Output the [X, Y] coordinate of the center of the cell containing the given text.  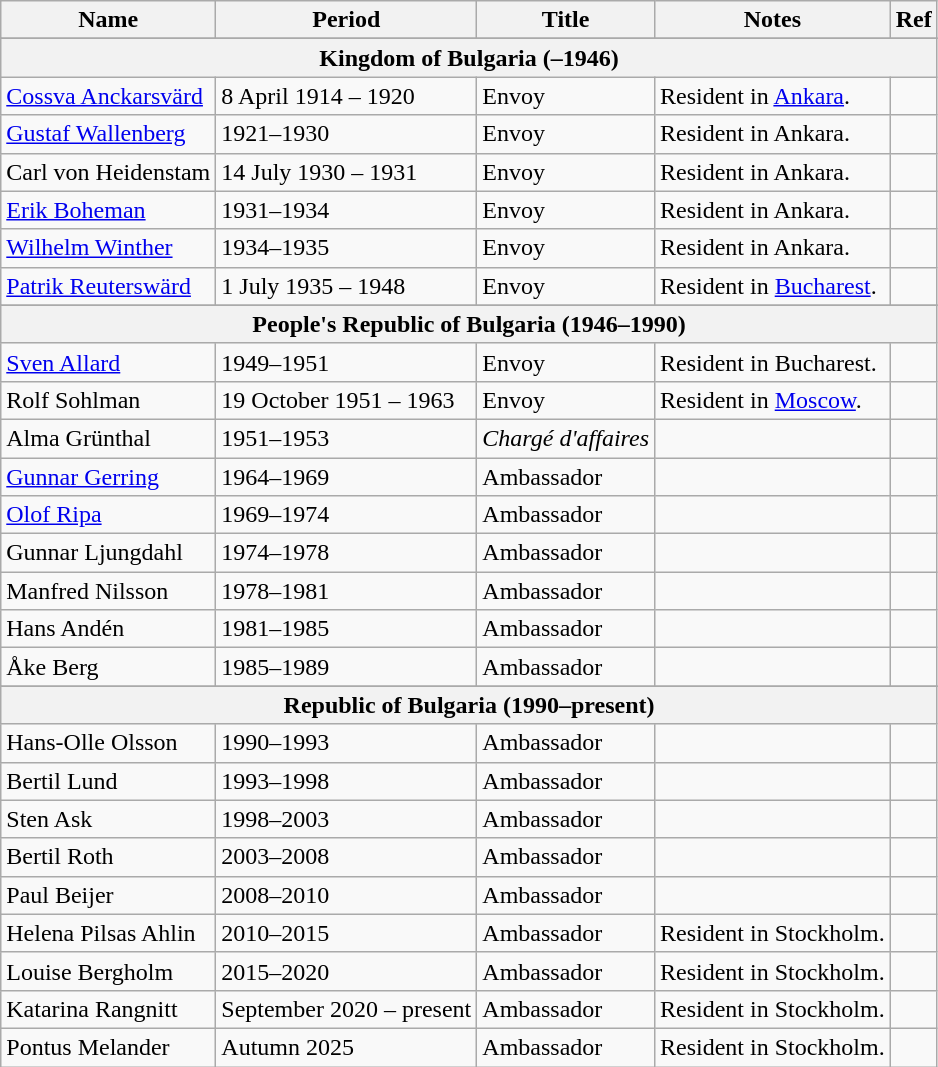
Helena Pilsas Ahlin [108, 933]
Gunnar Ljungdahl [108, 553]
Name [108, 20]
14 July 1930 – 1931 [346, 172]
Olof Ripa [108, 515]
Ref [914, 20]
Patrik Reuterswärd [108, 286]
1931–1934 [346, 210]
Chargé d'affaires [566, 438]
Resident in Moscow. [773, 400]
1951–1953 [346, 438]
Bertil Roth [108, 857]
2010–2015 [346, 933]
Republic of Bulgaria (1990–present) [470, 705]
Wilhelm Winther [108, 248]
Åke Berg [108, 667]
Sten Ask [108, 819]
Cossva Anckarsvärd [108, 96]
2008–2010 [346, 895]
Bertil Lund [108, 781]
1949–1951 [346, 362]
Katarina Rangnitt [108, 1009]
Notes [773, 20]
1921–1930 [346, 134]
Title [566, 20]
Pontus Melander [108, 1047]
Carl von Heidenstam [108, 172]
2015–2020 [346, 971]
Autumn 2025 [346, 1047]
1 July 1935 – 1948 [346, 286]
1985–1989 [346, 667]
8 April 1914 – 1920 [346, 96]
Gunnar Gerring [108, 477]
Paul Beijer [108, 895]
Alma Grünthal [108, 438]
1964–1969 [346, 477]
1978–1981 [346, 591]
September 2020 – present [346, 1009]
Erik Boheman [108, 210]
Louise Bergholm [108, 971]
Manfred Nilsson [108, 591]
Kingdom of Bulgaria (–1946) [470, 58]
People's Republic of Bulgaria (1946–1990) [470, 324]
Rolf Sohlman [108, 400]
1990–1993 [346, 743]
1981–1985 [346, 629]
Hans-Olle Olsson [108, 743]
Hans Andén [108, 629]
19 October 1951 – 1963 [346, 400]
1974–1978 [346, 553]
1993–1998 [346, 781]
1969–1974 [346, 515]
1998–2003 [346, 819]
Sven Allard [108, 362]
Period [346, 20]
1934–1935 [346, 248]
2003–2008 [346, 857]
Gustaf Wallenberg [108, 134]
